Capture the cell that displays the provided text and extract its [x, y] central coordinate. 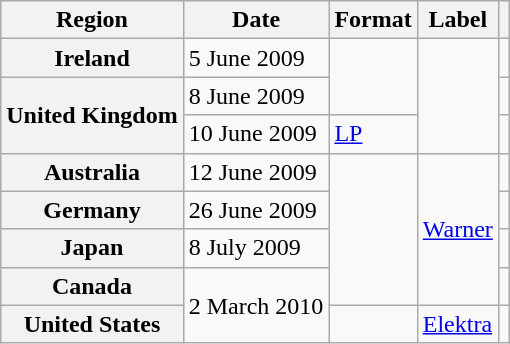
12 June 2009 [256, 172]
United Kingdom [92, 115]
LP [373, 134]
Format [373, 20]
Warner [458, 229]
Australia [92, 172]
Ireland [92, 58]
8 July 2009 [256, 248]
26 June 2009 [256, 210]
United States [92, 324]
Elektra [458, 324]
Label [458, 20]
Germany [92, 210]
8 June 2009 [256, 96]
Date [256, 20]
5 June 2009 [256, 58]
2 March 2010 [256, 305]
Region [92, 20]
10 June 2009 [256, 134]
Japan [92, 248]
Canada [92, 286]
